Determine the (X, Y) coordinate at the center of the cell enclosing the given text.  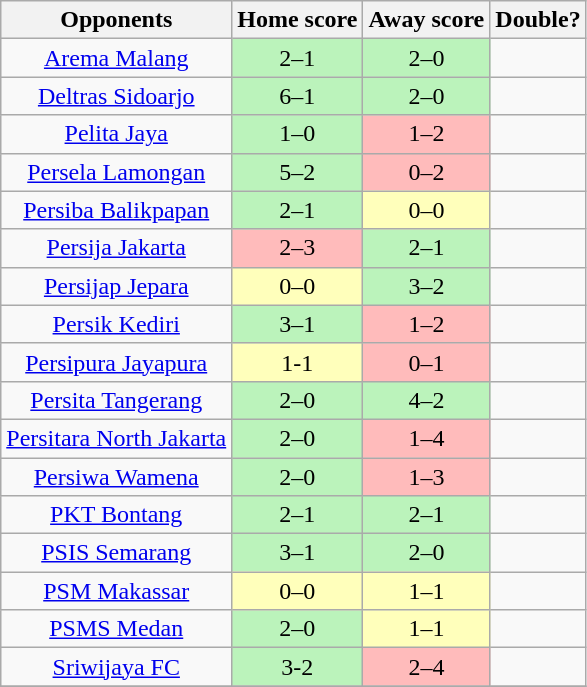
Persijap Jepara (116, 286)
Persiwa Wamena (116, 477)
Persiba Balikpapan (116, 210)
0–2 (426, 172)
PSIS Semarang (116, 553)
1–0 (298, 134)
0–1 (426, 362)
1-1 (298, 362)
PSM Makassar (116, 591)
1–3 (426, 477)
Persipura Jayapura (116, 362)
Persita Tangerang (116, 400)
5–2 (298, 172)
2–4 (426, 667)
Persela Lamongan (116, 172)
Sriwijaya FC (116, 667)
Opponents (116, 20)
6–1 (298, 96)
2–3 (298, 248)
Arema Malang (116, 58)
Home score (298, 20)
1–4 (426, 438)
Persik Kediri (116, 324)
Deltras Sidoarjo (116, 96)
3-2 (298, 667)
PSMS Medan (116, 629)
Double? (538, 20)
Away score (426, 20)
Pelita Jaya (116, 134)
Persitara North Jakarta (116, 438)
Persija Jakarta (116, 248)
3–2 (426, 286)
4–2 (426, 400)
PKT Bontang (116, 515)
